Identify which cell holds the provided text, then report its [x, y] central coordinate. 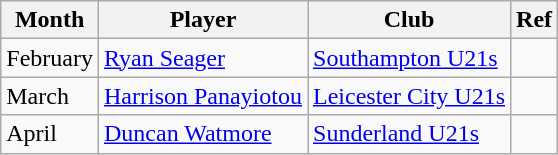
Harrison Panayiotou [202, 96]
Leicester City U21s [410, 96]
Southampton U21s [410, 58]
Month [50, 20]
Ref [534, 20]
Player [202, 20]
Ryan Seager [202, 58]
Sunderland U21s [410, 134]
Club [410, 20]
March [50, 96]
Duncan Watmore [202, 134]
February [50, 58]
April [50, 134]
